Find where the given text appears and provide that cell's center as [x, y] coordinate. 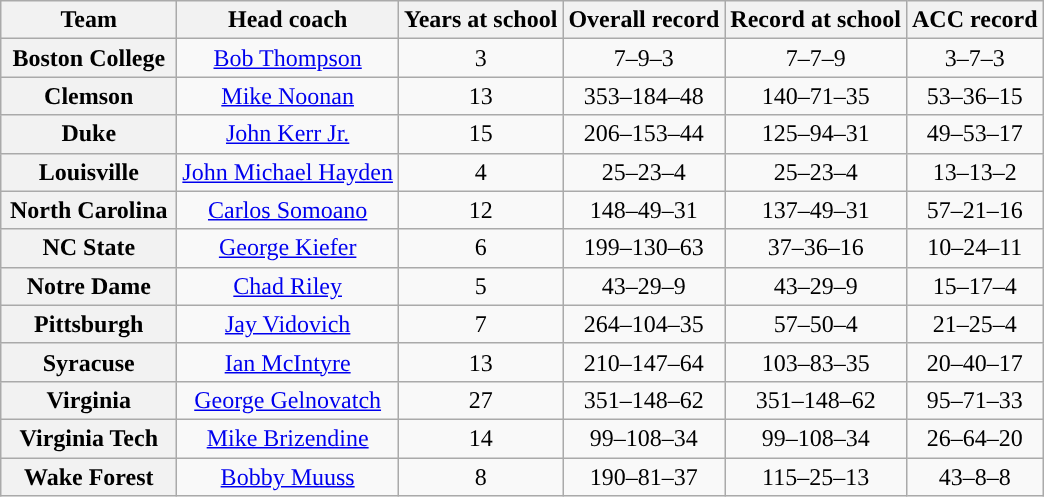
148–49–31 [644, 210]
57–50–4 [816, 324]
NC State [89, 248]
53–36–15 [974, 96]
Mike Noonan [288, 96]
95–71–33 [974, 400]
199–130–63 [644, 248]
Team [89, 20]
3 [480, 58]
27 [480, 400]
7–7–9 [816, 58]
15 [480, 134]
Pittsburgh [89, 324]
Mike Brizendine [288, 438]
Syracuse [89, 362]
26–64–20 [974, 438]
Jay Vidovich [288, 324]
4 [480, 172]
George Gelnovatch [288, 400]
Duke [89, 134]
206–153–44 [644, 134]
Louisville [89, 172]
Virginia [89, 400]
ACC record [974, 20]
Years at school [480, 20]
137–49–31 [816, 210]
103–83–35 [816, 362]
Virginia Tech [89, 438]
North Carolina [89, 210]
21–25–4 [974, 324]
Overall record [644, 20]
353–184–48 [644, 96]
George Kiefer [288, 248]
37–36–16 [816, 248]
Boston College [89, 58]
20–40–17 [974, 362]
Ian McIntyre [288, 362]
6 [480, 248]
8 [480, 477]
Wake Forest [89, 477]
7–9–3 [644, 58]
43–8–8 [974, 477]
Record at school [816, 20]
Bob Thompson [288, 58]
John Michael Hayden [288, 172]
Clemson [89, 96]
190–81–37 [644, 477]
140–71–35 [816, 96]
Notre Dame [89, 286]
10–24–11 [974, 248]
12 [480, 210]
264–104–35 [644, 324]
14 [480, 438]
115–25–13 [816, 477]
210–147–64 [644, 362]
49–53–17 [974, 134]
15–17–4 [974, 286]
5 [480, 286]
Bobby Muuss [288, 477]
Head coach [288, 20]
13–13–2 [974, 172]
John Kerr Jr. [288, 134]
3–7–3 [974, 58]
Carlos Somoano [288, 210]
Chad Riley [288, 286]
7 [480, 324]
125–94–31 [816, 134]
57–21–16 [974, 210]
